Pinpoint the cell where the given text exists, returning its [X, Y] midpoint coordinate. 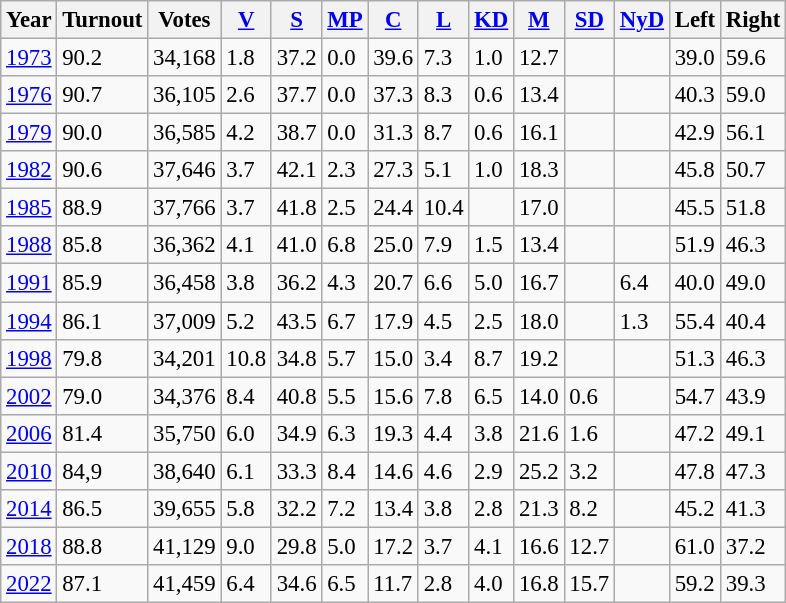
1994 [29, 321]
S [296, 20]
3.2 [589, 471]
31.3 [393, 133]
M [539, 20]
Year [29, 20]
49.1 [752, 433]
6.1 [246, 471]
1976 [29, 95]
51.8 [752, 208]
36.2 [296, 283]
39,655 [184, 509]
2014 [29, 509]
7.3 [443, 58]
1988 [29, 245]
17.9 [393, 321]
5.1 [443, 170]
43.9 [752, 396]
4.2 [246, 133]
40.4 [752, 321]
Right [752, 20]
5.8 [246, 509]
79.8 [102, 358]
54.7 [694, 396]
4.6 [443, 471]
39.0 [694, 58]
2006 [29, 433]
39.3 [752, 584]
Turnout [102, 20]
14.6 [393, 471]
15.7 [589, 584]
6.6 [443, 283]
4.3 [345, 283]
55.4 [694, 321]
18.3 [539, 170]
38.7 [296, 133]
42.9 [694, 133]
16.8 [539, 584]
34.6 [296, 584]
40.8 [296, 396]
21.3 [539, 509]
17.2 [393, 546]
56.1 [752, 133]
V [246, 20]
25.2 [539, 471]
88.9 [102, 208]
24.4 [393, 208]
40.0 [694, 283]
34,376 [184, 396]
36,362 [184, 245]
NyD [642, 20]
4.5 [443, 321]
5.2 [246, 321]
43.5 [296, 321]
10.4 [443, 208]
2022 [29, 584]
59.2 [694, 584]
90.7 [102, 95]
4.0 [492, 584]
6.3 [345, 433]
15.0 [393, 358]
59.0 [752, 95]
1982 [29, 170]
47.3 [752, 471]
85.8 [102, 245]
47.8 [694, 471]
7.9 [443, 245]
1998 [29, 358]
1973 [29, 58]
6.0 [246, 433]
Votes [184, 20]
18.0 [539, 321]
2.9 [492, 471]
SD [589, 20]
3.4 [443, 358]
5.7 [345, 358]
7.8 [443, 396]
37,766 [184, 208]
32.2 [296, 509]
16.6 [539, 546]
36,585 [184, 133]
25.0 [393, 245]
19.2 [539, 358]
61.0 [694, 546]
79.0 [102, 396]
42.1 [296, 170]
34.8 [296, 358]
41,459 [184, 584]
8.3 [443, 95]
41.3 [752, 509]
41,129 [184, 546]
50.7 [752, 170]
2018 [29, 546]
36,105 [184, 95]
4.4 [443, 433]
39.6 [393, 58]
21.6 [539, 433]
45.5 [694, 208]
1.5 [492, 245]
45.8 [694, 170]
1.6 [589, 433]
29.8 [296, 546]
11.7 [393, 584]
87.1 [102, 584]
20.7 [393, 283]
8.2 [589, 509]
10.8 [246, 358]
1991 [29, 283]
2.3 [345, 170]
6.8 [345, 245]
59.6 [752, 58]
19.3 [393, 433]
9.0 [246, 546]
81.4 [102, 433]
2010 [29, 471]
37,646 [184, 170]
1985 [29, 208]
45.2 [694, 509]
34,168 [184, 58]
16.1 [539, 133]
6.7 [345, 321]
KD [492, 20]
5.5 [345, 396]
51.3 [694, 358]
40.3 [694, 95]
1.3 [642, 321]
15.6 [393, 396]
C [393, 20]
86.5 [102, 509]
16.7 [539, 283]
37.3 [393, 95]
2002 [29, 396]
37.7 [296, 95]
90.0 [102, 133]
47.2 [694, 433]
36,458 [184, 283]
33.3 [296, 471]
7.2 [345, 509]
14.0 [539, 396]
37,009 [184, 321]
84,9 [102, 471]
90.2 [102, 58]
41.0 [296, 245]
34.9 [296, 433]
85.9 [102, 283]
2.6 [246, 95]
27.3 [393, 170]
17.0 [539, 208]
1979 [29, 133]
L [443, 20]
49.0 [752, 283]
Left [694, 20]
34,201 [184, 358]
MP [345, 20]
51.9 [694, 245]
88.8 [102, 546]
41.8 [296, 208]
90.6 [102, 170]
86.1 [102, 321]
1.8 [246, 58]
38,640 [184, 471]
35,750 [184, 433]
